Locate the cell with the specified text and output its [X, Y] center coordinate. 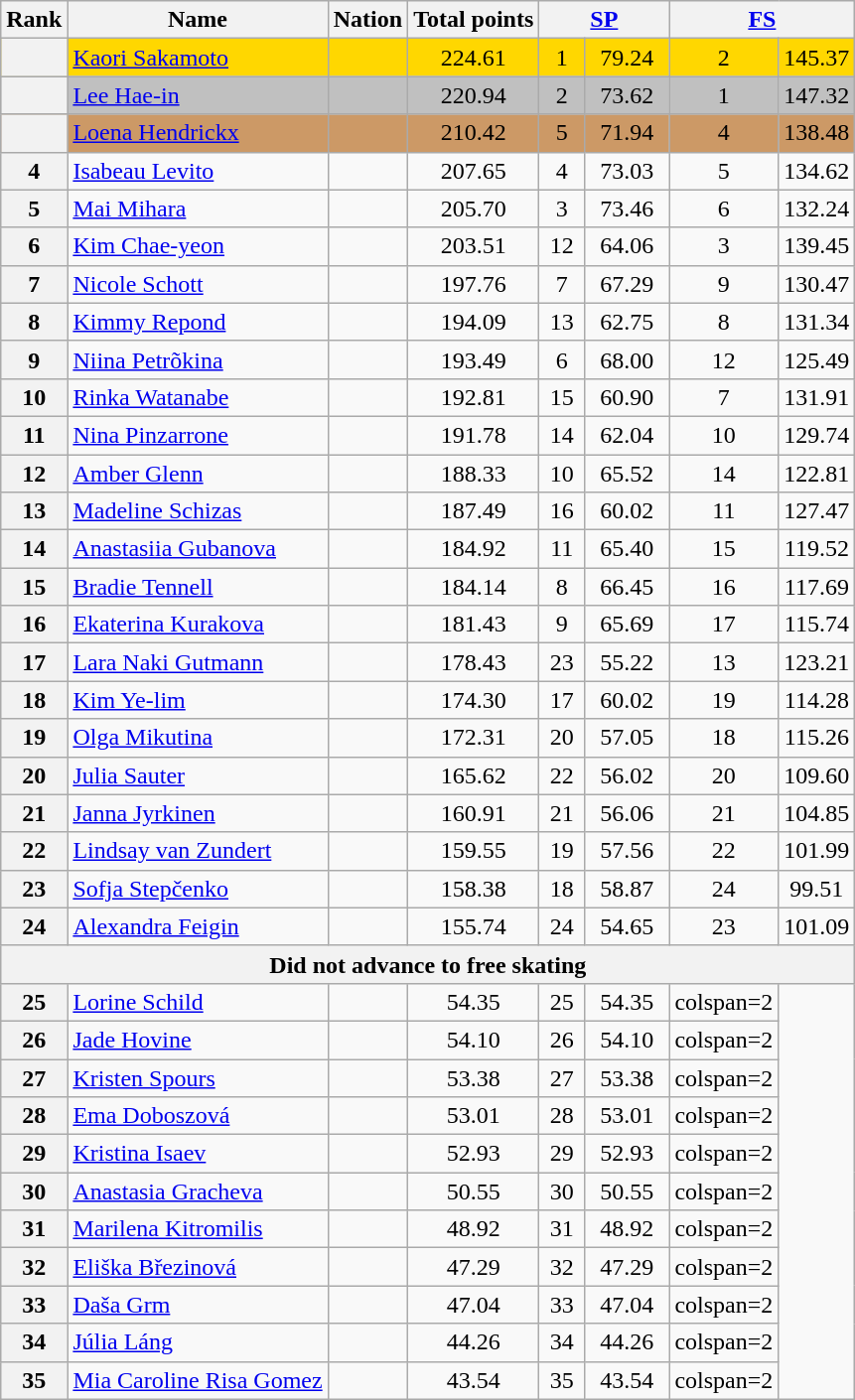
Nation [367, 20]
132.24 [816, 209]
66.45 [628, 587]
60.90 [628, 397]
56.02 [628, 775]
Sofja Stepčenko [198, 889]
Júlia Láng [198, 1342]
194.09 [474, 322]
172.31 [474, 738]
184.14 [474, 587]
Jade Hovine [198, 1040]
Mai Mihara [198, 209]
134.62 [816, 171]
57.05 [628, 738]
101.99 [816, 851]
Nina Pinzarrone [198, 435]
127.47 [816, 511]
155.74 [474, 926]
62.04 [628, 435]
65.69 [628, 625]
Loena Hendrickx [198, 133]
117.69 [816, 587]
193.49 [474, 359]
115.74 [816, 625]
Bradie Tennell [198, 587]
64.06 [628, 246]
131.34 [816, 322]
Rinka Watanabe [198, 397]
Lee Hae-in [198, 95]
131.91 [816, 397]
99.51 [816, 889]
Amber Glenn [198, 474]
Ekaterina Kurakova [198, 625]
Anastasiia Gubanova [198, 549]
174.30 [474, 700]
203.51 [474, 246]
109.60 [816, 775]
67.29 [628, 284]
101.09 [816, 926]
71.94 [628, 133]
191.78 [474, 435]
68.00 [628, 359]
73.46 [628, 209]
205.70 [474, 209]
122.81 [816, 474]
65.40 [628, 549]
Kristina Isaev [198, 1154]
119.52 [816, 549]
Kim Chae-yeon [198, 246]
FS [763, 20]
159.55 [474, 851]
Lindsay van Zundert [198, 851]
Kim Ye-lim [198, 700]
65.52 [628, 474]
Janna Jyrkinen [198, 813]
178.43 [474, 662]
Madeline Schizas [198, 511]
145.37 [816, 58]
79.24 [628, 58]
115.26 [816, 738]
192.81 [474, 397]
220.94 [474, 95]
58.87 [628, 889]
181.43 [474, 625]
Eliška Březinová [198, 1267]
Ema Doboszová [198, 1116]
224.61 [474, 58]
165.62 [474, 775]
Alexandra Feigin [198, 926]
SP [604, 20]
207.65 [474, 171]
Kristen Spours [198, 1077]
130.47 [816, 284]
Isabeau Levito [198, 171]
Julia Sauter [198, 775]
184.92 [474, 549]
57.56 [628, 851]
73.03 [628, 171]
Nicole Schott [198, 284]
188.33 [474, 474]
54.65 [628, 926]
125.49 [816, 359]
Daša Grm [198, 1305]
Lara Naki Gutmann [198, 662]
73.62 [628, 95]
114.28 [816, 700]
187.49 [474, 511]
158.38 [474, 889]
Total points [474, 20]
Olga Mikutina [198, 738]
210.42 [474, 133]
160.91 [474, 813]
Marilena Kitromilis [198, 1229]
Mia Caroline Risa Gomez [198, 1380]
104.85 [816, 813]
55.22 [628, 662]
Rank [34, 20]
Anastasia Gracheva [198, 1191]
139.45 [816, 246]
Name [198, 20]
62.75 [628, 322]
Lorine Schild [198, 1002]
147.32 [816, 95]
Niina Petrõkina [198, 359]
Did not advance to free skating [428, 964]
129.74 [816, 435]
56.06 [628, 813]
138.48 [816, 133]
Kimmy Repond [198, 322]
Kaori Sakamoto [198, 58]
123.21 [816, 662]
197.76 [474, 284]
